Return [X, Y] of the center of cell containing provided text 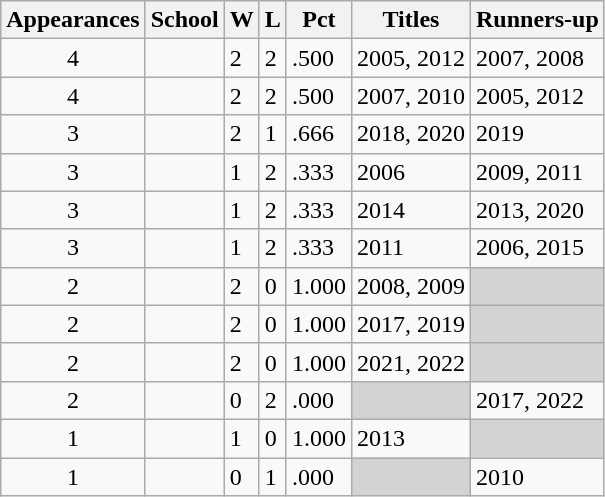
2006 [410, 172]
2013, 2020 [537, 210]
2018, 2020 [410, 134]
.666 [318, 134]
2009, 2011 [537, 172]
2006, 2015 [537, 248]
2019 [537, 134]
Appearances [73, 20]
2013 [410, 438]
W [242, 20]
2017, 2022 [537, 400]
Runners-up [537, 20]
School [184, 20]
2017, 2019 [410, 324]
2011 [410, 248]
2010 [537, 477]
2008, 2009 [410, 286]
2007, 2008 [537, 58]
Titles [410, 20]
2021, 2022 [410, 362]
L [272, 20]
2014 [410, 210]
Pct [318, 20]
2007, 2010 [410, 96]
